Determine the [X, Y] coordinate at the center of the cell enclosing the given text.  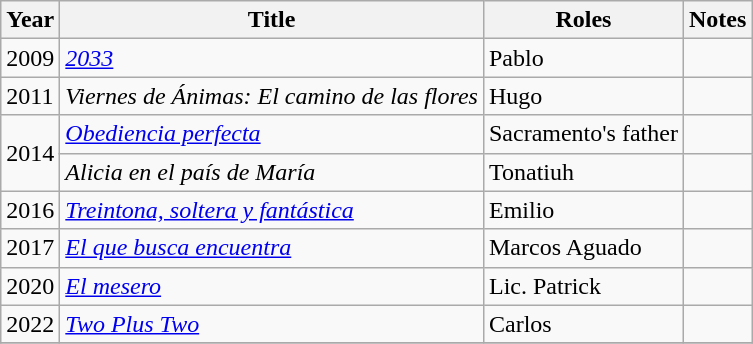
Sacramento's father [583, 134]
El mesero [272, 286]
Two Plus Two [272, 324]
Emilio [583, 210]
Marcos Aguado [583, 248]
2011 [30, 96]
Notes [717, 20]
El que busca encuentra [272, 248]
Hugo [583, 96]
Pablo [583, 58]
Obediencia perfecta [272, 134]
2009 [30, 58]
2014 [30, 153]
Carlos [583, 324]
Title [272, 20]
2022 [30, 324]
2016 [30, 210]
Treintona, soltera y fantástica [272, 210]
Year [30, 20]
Lic. Patrick [583, 286]
2033 [272, 58]
2017 [30, 248]
Alicia en el país de María [272, 172]
Tonatiuh [583, 172]
2020 [30, 286]
Viernes de Ánimas: El camino de las flores [272, 96]
Roles [583, 20]
